Return the (x, y) coordinate for the center point of the cell that contains the specified text.  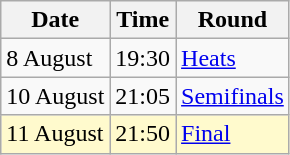
21:50 (143, 134)
Time (143, 20)
Round (233, 20)
Semifinals (233, 96)
21:05 (143, 96)
Final (233, 134)
11 August (56, 134)
Heats (233, 58)
Date (56, 20)
8 August (56, 58)
19:30 (143, 58)
10 August (56, 96)
